Output the (X, Y) coordinate of the center of the cell containing the given text.  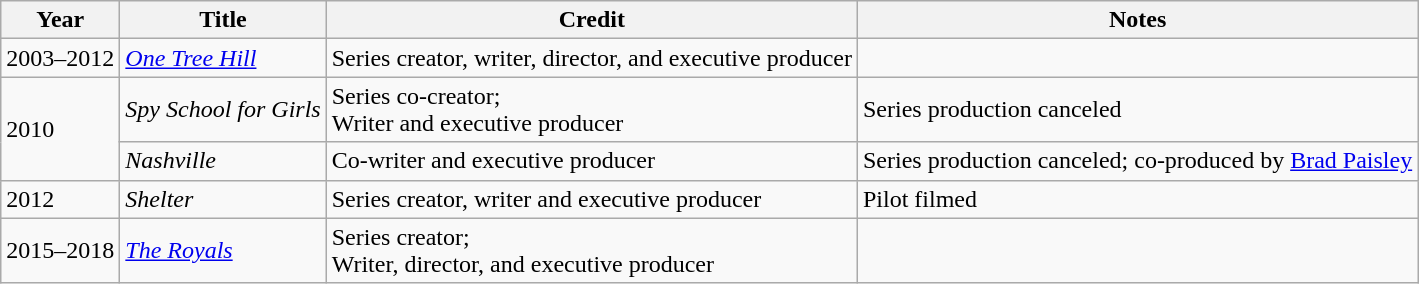
Series creator, writer, director, and executive producer (592, 58)
Pilot filmed (1137, 199)
Shelter (223, 199)
Series production canceled; co-produced by Brad Paisley (1137, 161)
Credit (592, 20)
Series creator, writer and executive producer (592, 199)
Title (223, 20)
Series creator; Writer, director, and executive producer (592, 250)
One Tree Hill (223, 58)
Nashville (223, 161)
Series co-creator; Writer and executive producer (592, 110)
2003–2012 (60, 58)
Series production canceled (1137, 110)
Spy School for Girls (223, 110)
Notes (1137, 20)
Year (60, 20)
The Royals (223, 250)
2012 (60, 199)
Co-writer and executive producer (592, 161)
2010 (60, 128)
2015–2018 (60, 250)
